For the text-containing cell, return its midpoint in [x, y] coordinate format. 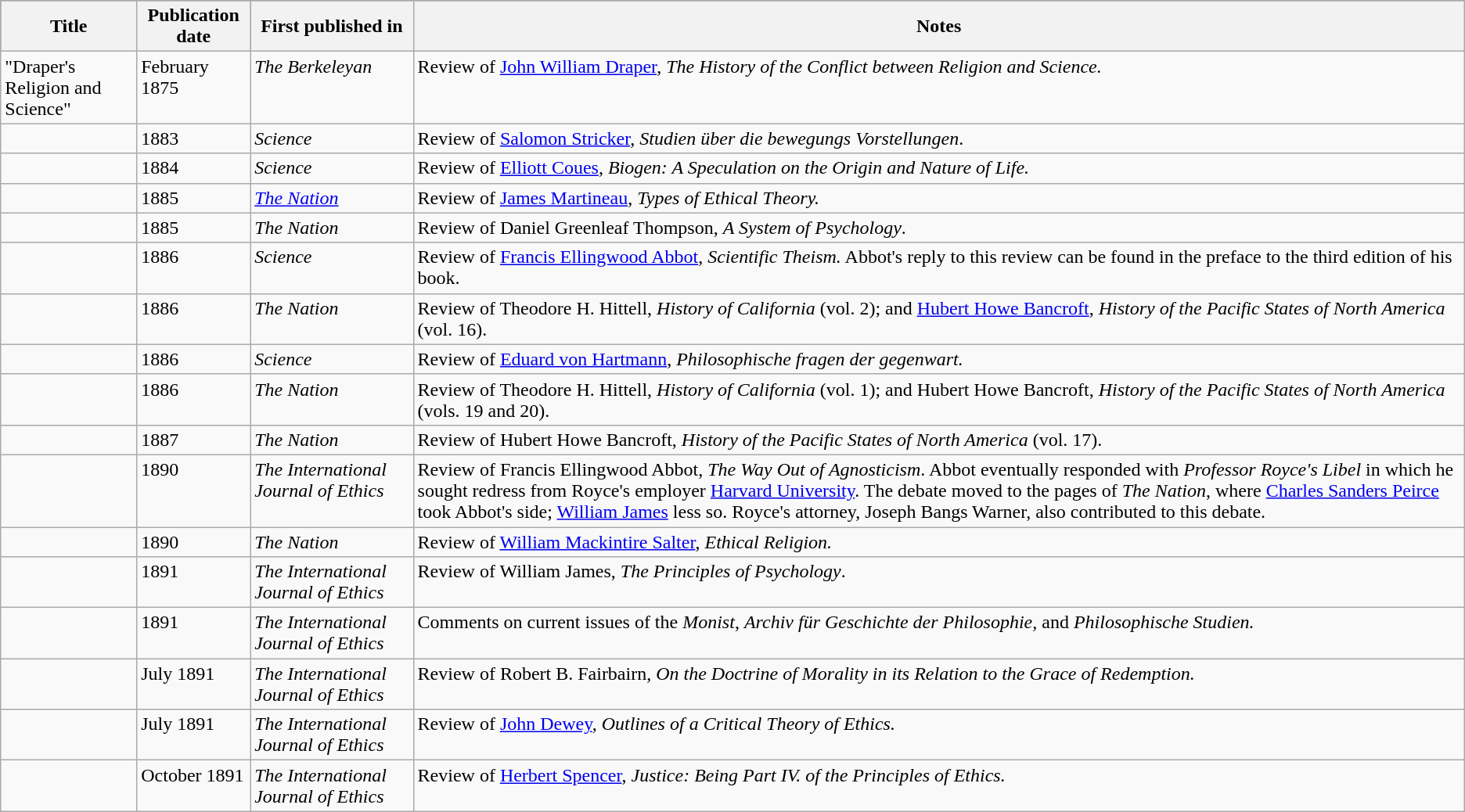
February 1875 [194, 88]
Notes [939, 27]
The Berkeleyan [332, 88]
First published in [332, 27]
Review of Daniel Greenleaf Thompson, A System of Psychology. [939, 228]
Review of Theodore H. Hittell, History of California (vol. 2); and Hubert Howe Bancroft, History of the Pacific States of North America (vol. 16). [939, 319]
Comments on current issues of the Monist, Archiv für Geschichte der Philosophie, and Philosophische Studien. [939, 634]
1887 [194, 440]
1883 [194, 138]
October 1891 [194, 785]
Review of Herbert Spencer, Justice: Being Part IV. of the Principles of Ethics. [939, 785]
Review of Francis Ellingwood Abbot, Scientific Theism. Abbot's reply to this review can be found in the preface to the third edition of his book. [939, 268]
Review of John Dewey, Outlines of a Critical Theory of Ethics. [939, 735]
Review of Robert B. Fairbairn, On the Doctrine of Morality in its Relation to the Grace of Redemption. [939, 684]
Review of Elliott Coues, Biogen: A Speculation on the Origin and Nature of Life. [939, 168]
Review of Eduard von Hartmann, Philosophische fragen der gegenwart. [939, 359]
Review of Salomon Stricker, Studien über die bewegungs Vorstellungen. [939, 138]
Review of John William Draper, The History of the Conflict between Religion and Science. [939, 88]
Review of Hubert Howe Bancroft, History of the Pacific States of North America (vol. 17). [939, 440]
1884 [194, 168]
Review of William James, The Principles of Psychology. [939, 582]
"Draper's Religion and Science" [69, 88]
Title [69, 27]
Publication date [194, 27]
Review of James Martineau, Types of Ethical Theory. [939, 198]
Review of William Mackintire Salter, Ethical Religion. [939, 542]
